Find where the given text appears and provide that cell's center as [x, y] coordinate. 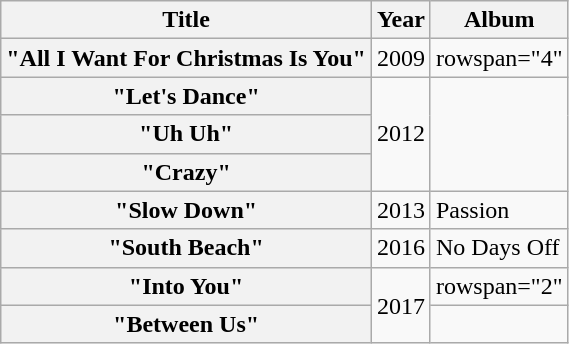
Passion [499, 210]
Album [499, 20]
"Crazy" [186, 172]
"Uh Uh" [186, 134]
"Between Us" [186, 324]
2016 [400, 248]
rowspan="2" [499, 286]
Year [400, 20]
"All I Want For Christmas Is You" [186, 58]
2017 [400, 305]
2009 [400, 58]
"Let's Dance" [186, 96]
2012 [400, 134]
rowspan="4" [499, 58]
No Days Off [499, 248]
"South Beach" [186, 248]
Title [186, 20]
"Slow Down" [186, 210]
2013 [400, 210]
"Into You" [186, 286]
